Output the [x, y] coordinate of the center of the cell containing the given text.  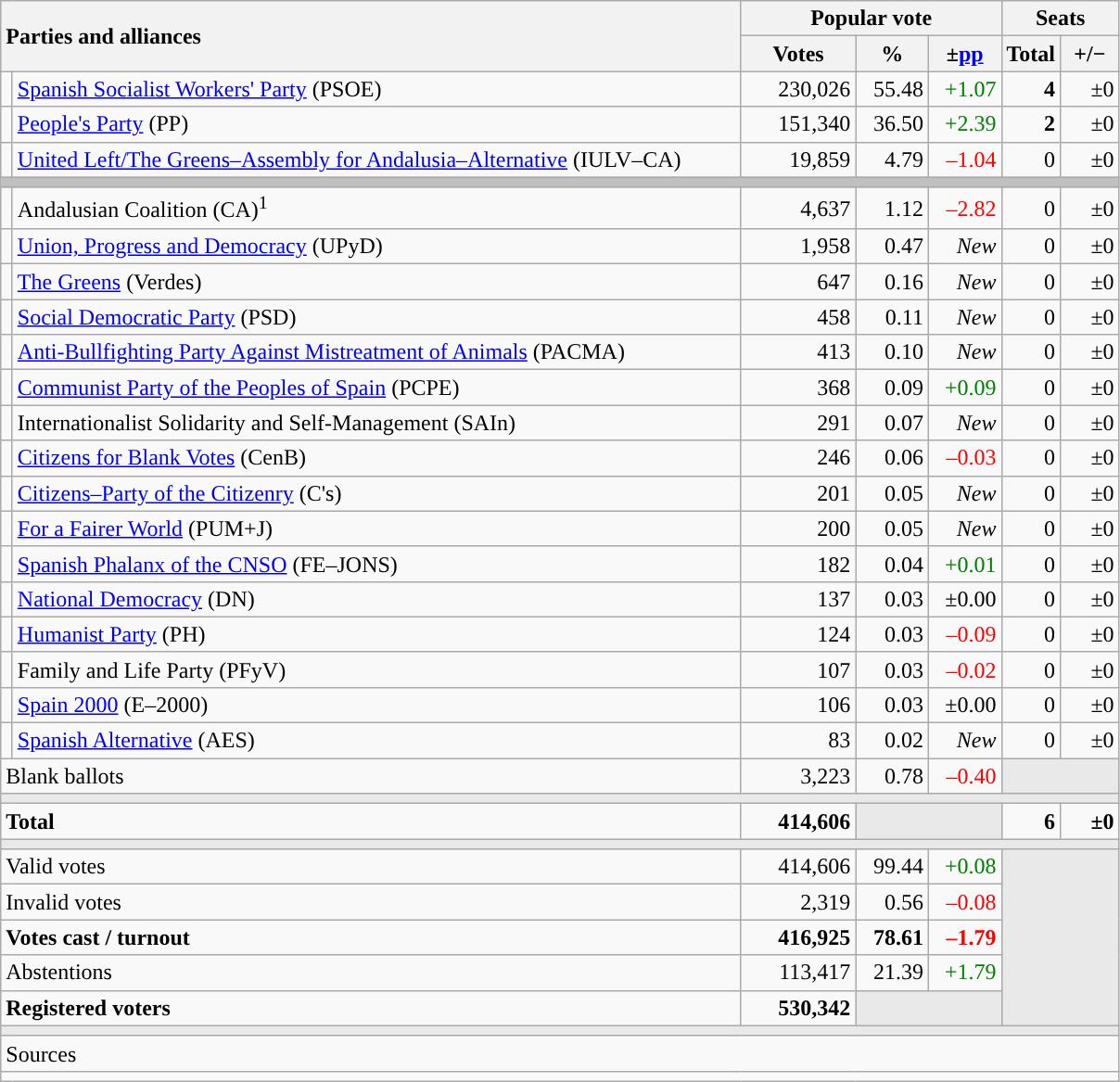
291 [798, 423]
113,417 [798, 973]
0.06 [892, 458]
19,859 [798, 159]
647 [798, 282]
–0.09 [964, 634]
Family and Life Party (PFyV) [376, 669]
Union, Progress and Democracy (UPyD) [376, 247]
National Democracy (DN) [376, 599]
368 [798, 388]
Blank ballots [371, 776]
0.04 [892, 564]
±pp [964, 54]
+/− [1090, 54]
+0.09 [964, 388]
0.10 [892, 352]
1,958 [798, 247]
78.61 [892, 937]
Andalusian Coalition (CA)1 [376, 208]
107 [798, 669]
0.78 [892, 776]
200 [798, 528]
Votes cast / turnout [371, 937]
416,925 [798, 937]
Social Democratic Party (PSD) [376, 317]
201 [798, 493]
3,223 [798, 776]
Votes [798, 54]
Spanish Alternative (AES) [376, 741]
36.50 [892, 124]
+1.07 [964, 89]
137 [798, 599]
0.02 [892, 741]
Spain 2000 (E–2000) [376, 705]
0.16 [892, 282]
0.09 [892, 388]
151,340 [798, 124]
–1.04 [964, 159]
Citizens–Party of the Citizenry (C's) [376, 493]
530,342 [798, 1008]
–0.40 [964, 776]
413 [798, 352]
+1.79 [964, 973]
–1.79 [964, 937]
Citizens for Blank Votes (CenB) [376, 458]
106 [798, 705]
0.56 [892, 902]
83 [798, 741]
Communist Party of the Peoples of Spain (PCPE) [376, 388]
–2.82 [964, 208]
Parties and alliances [371, 36]
21.39 [892, 973]
Sources [560, 1053]
0.11 [892, 317]
+2.39 [964, 124]
246 [798, 458]
–0.03 [964, 458]
+0.08 [964, 867]
182 [798, 564]
United Left/The Greens–Assembly for Andalusia–Alternative (IULV–CA) [376, 159]
6 [1031, 821]
+0.01 [964, 564]
Popular vote [872, 19]
230,026 [798, 89]
Valid votes [371, 867]
0.07 [892, 423]
55.48 [892, 89]
–0.02 [964, 669]
The Greens (Verdes) [376, 282]
1.12 [892, 208]
Registered voters [371, 1008]
2,319 [798, 902]
Abstentions [371, 973]
Anti-Bullfighting Party Against Mistreatment of Animals (PACMA) [376, 352]
% [892, 54]
Internationalist Solidarity and Self-Management (SAIn) [376, 423]
Seats [1061, 19]
Invalid votes [371, 902]
–0.08 [964, 902]
124 [798, 634]
0.47 [892, 247]
4.79 [892, 159]
99.44 [892, 867]
4 [1031, 89]
Spanish Phalanx of the CNSO (FE–JONS) [376, 564]
Humanist Party (PH) [376, 634]
458 [798, 317]
4,637 [798, 208]
2 [1031, 124]
People's Party (PP) [376, 124]
Spanish Socialist Workers' Party (PSOE) [376, 89]
For a Fairer World (PUM+J) [376, 528]
